Extract the (X, Y) coordinate from the center of the cell holding the provided text.  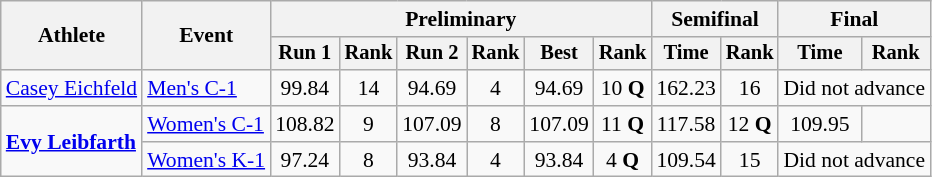
109.95 (820, 124)
Casey Eichfeld (72, 88)
Did not advance (854, 88)
14 (369, 88)
Best (558, 54)
108.82 (304, 124)
4 (496, 88)
Women's C-1 (206, 124)
Preliminary (460, 19)
Athlete (72, 36)
9 (369, 124)
117.58 (686, 124)
Run 1 (304, 54)
99.84 (304, 88)
162.23 (686, 88)
10 Q (623, 88)
16 (750, 88)
Evy Leibfarth (72, 142)
Men's C-1 (206, 88)
Final (854, 19)
Event (206, 36)
Semifinal (714, 19)
12 Q (750, 124)
8 (496, 124)
Run 2 (432, 54)
11 Q (623, 124)
